For the text-containing cell, return its midpoint in (x, y) coordinate format. 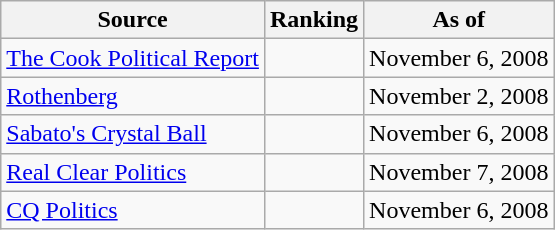
Rothenberg (133, 96)
Real Clear Politics (133, 172)
CQ Politics (133, 210)
Sabato's Crystal Ball (133, 134)
The Cook Political Report (133, 58)
November 7, 2008 (459, 172)
November 2, 2008 (459, 96)
Ranking (314, 20)
Source (133, 20)
As of (459, 20)
